Provide the [x, y] coordinate of the cell's center where the given text is located.  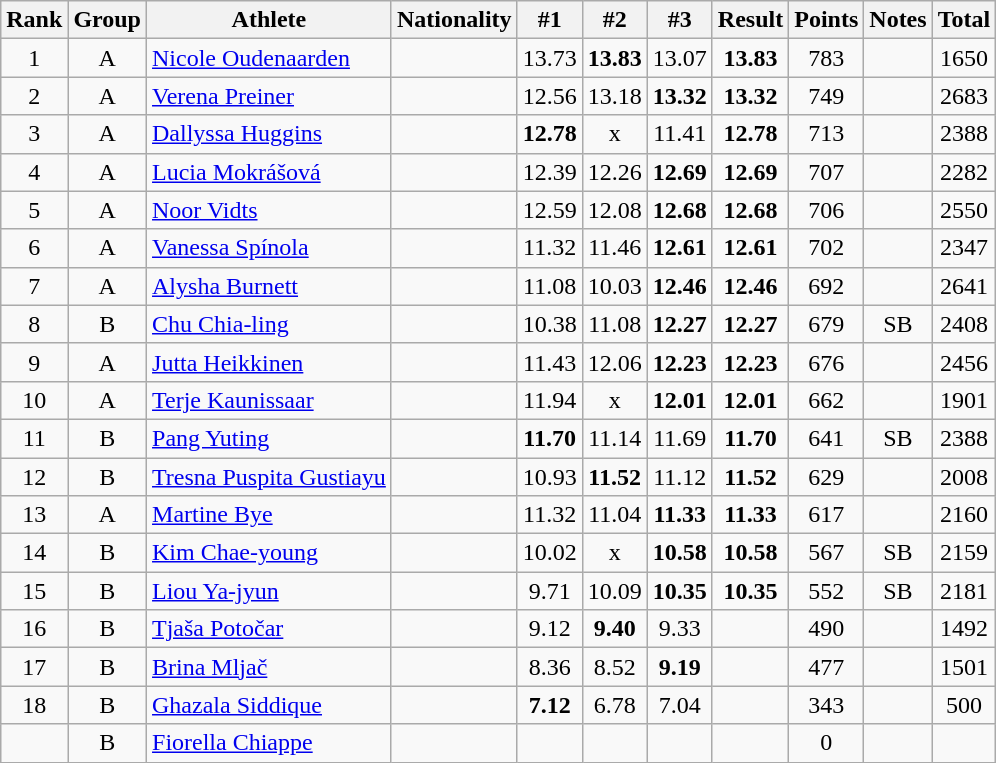
18 [34, 705]
552 [826, 591]
Athlete [270, 20]
Dallyssa Huggins [270, 134]
7.12 [550, 705]
1 [34, 58]
500 [964, 705]
Verena Preiner [270, 96]
12.56 [550, 96]
1650 [964, 58]
0 [826, 743]
Alysha Burnett [270, 286]
702 [826, 248]
641 [826, 438]
Nationality [454, 20]
10.93 [550, 477]
Ghazala Siddique [270, 705]
8.36 [550, 667]
10.02 [550, 553]
2 [34, 96]
4 [34, 172]
12.06 [614, 362]
11.41 [680, 134]
Group [108, 20]
6 [34, 248]
Kim Chae-young [270, 553]
12.39 [550, 172]
10.38 [550, 324]
13.18 [614, 96]
Vanessa Spínola [270, 248]
16 [34, 629]
#1 [550, 20]
783 [826, 58]
Notes [898, 20]
9.33 [680, 629]
9.12 [550, 629]
Martine Bye [270, 515]
Pang Yuting [270, 438]
Result [750, 20]
2456 [964, 362]
2159 [964, 553]
2347 [964, 248]
Liou Ya-jyun [270, 591]
Total [964, 20]
343 [826, 705]
662 [826, 400]
Tjaša Potočar [270, 629]
11.69 [680, 438]
17 [34, 667]
Fiorella Chiappe [270, 743]
10.03 [614, 286]
1492 [964, 629]
10 [34, 400]
477 [826, 667]
13.73 [550, 58]
9.40 [614, 629]
12.26 [614, 172]
692 [826, 286]
7 [34, 286]
Noor Vidts [270, 210]
9.71 [550, 591]
9 [34, 362]
Rank [34, 20]
6.78 [614, 705]
11.94 [550, 400]
3 [34, 134]
11.14 [614, 438]
Lucia Mokrášová [270, 172]
11 [34, 438]
13.07 [680, 58]
Terje Kaunissaar [270, 400]
Nicole Oudenaarden [270, 58]
2641 [964, 286]
629 [826, 477]
2683 [964, 96]
2408 [964, 324]
707 [826, 172]
Tresna Puspita Gustiayu [270, 477]
11.46 [614, 248]
1501 [964, 667]
676 [826, 362]
617 [826, 515]
12.08 [614, 210]
8.52 [614, 667]
679 [826, 324]
749 [826, 96]
11.12 [680, 477]
713 [826, 134]
13 [34, 515]
1901 [964, 400]
490 [826, 629]
Brina Mljač [270, 667]
7.04 [680, 705]
2282 [964, 172]
11.43 [550, 362]
2160 [964, 515]
8 [34, 324]
5 [34, 210]
11.04 [614, 515]
#3 [680, 20]
Jutta Heikkinen [270, 362]
2181 [964, 591]
12 [34, 477]
10.09 [614, 591]
2008 [964, 477]
2550 [964, 210]
Chu Chia-ling [270, 324]
14 [34, 553]
Points [826, 20]
15 [34, 591]
#2 [614, 20]
12.59 [550, 210]
706 [826, 210]
9.19 [680, 667]
567 [826, 553]
